Return the [x, y] coordinate for the center point of the cell that contains the specified text.  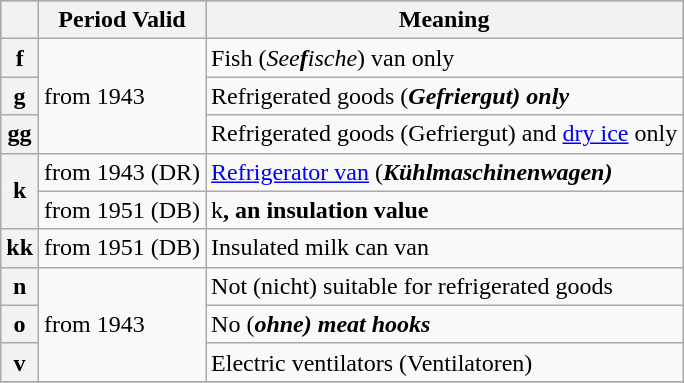
v [20, 362]
g [20, 96]
Insulated milk can van [444, 248]
kk [20, 248]
Refrigerator van (Kühlmaschinenwagen) [444, 172]
Fish (Seefische) van only [444, 58]
Period Valid [122, 20]
k, an insulation value [444, 210]
Electric ventilators (Ventilatoren) [444, 362]
from 1943 (DR) [122, 172]
n [20, 286]
k [20, 191]
o [20, 324]
No (ohne) meat hooks [444, 324]
Refrigerated goods (Gefriergut) and dry ice only [444, 134]
Meaning [444, 20]
Refrigerated goods (Gefriergut) only [444, 96]
f [20, 58]
Not (nicht) suitable for refrigerated goods [444, 286]
gg [20, 134]
